For the text-containing cell, return its midpoint in (x, y) coordinate format. 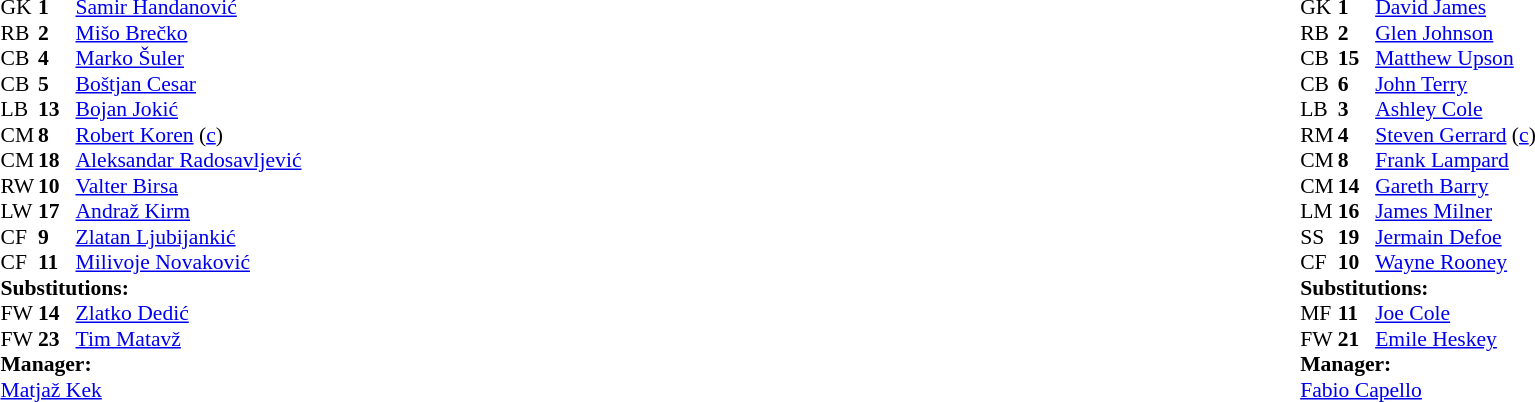
17 (57, 211)
9 (57, 237)
15 (1357, 59)
23 (57, 339)
Robert Koren (c) (189, 135)
Substitutions: (150, 288)
RW (19, 186)
Zlatko Dedić (189, 313)
Valter Birsa (189, 186)
LM (1319, 211)
18 (57, 161)
21 (1357, 339)
Aleksandar Radosavljević (189, 161)
16 (1357, 211)
MF (1319, 313)
LW (19, 211)
Tim Matavž (189, 339)
Andraž Kirm (189, 211)
Manager: (150, 365)
Marko Šuler (189, 59)
Zlatan Ljubijankić (189, 237)
6 (1357, 84)
Mišo Brečko (189, 33)
Milivoje Novaković (189, 263)
RM (1319, 135)
Boštjan Cesar (189, 84)
SS (1319, 237)
Bojan Jokić (189, 109)
3 (1357, 109)
5 (57, 84)
19 (1357, 237)
13 (57, 109)
